Capture the cell that displays the provided text and extract its (X, Y) central coordinate. 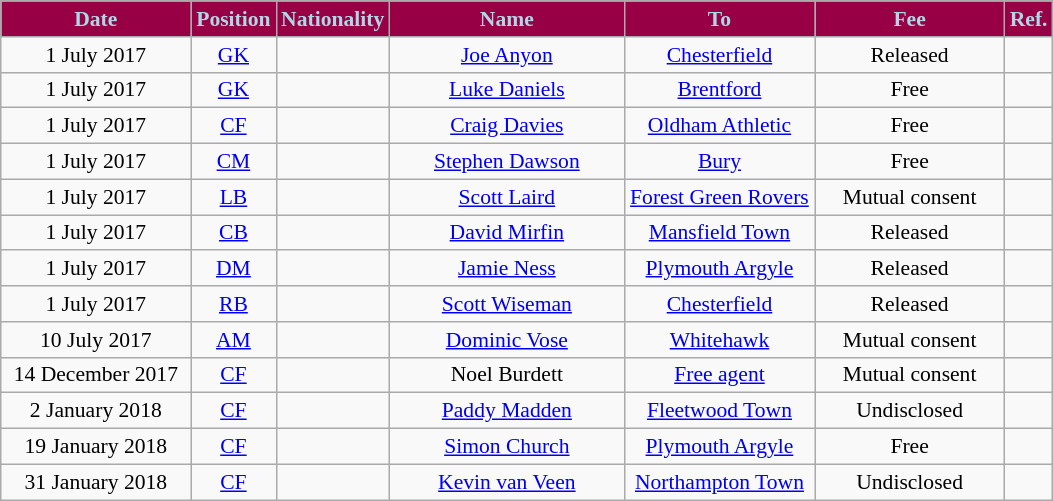
14 December 2017 (96, 375)
Date (96, 19)
Paddy Madden (506, 411)
Brentford (719, 90)
Mansfield Town (719, 233)
2 January 2018 (96, 411)
Bury (719, 162)
Northampton Town (719, 482)
CB (234, 233)
AM (234, 340)
Forest Green Rovers (719, 197)
Nationality (332, 19)
Name (506, 19)
Kevin van Veen (506, 482)
Jamie Ness (506, 269)
Dominic Vose (506, 340)
Simon Church (506, 447)
CM (234, 162)
Joe Anyon (506, 55)
Stephen Dawson (506, 162)
DM (234, 269)
10 July 2017 (96, 340)
Noel Burdett (506, 375)
31 January 2018 (96, 482)
Ref. (1029, 19)
Luke Daniels (506, 90)
David Mirfin (506, 233)
LB (234, 197)
RB (234, 304)
Craig Davies (506, 126)
Scott Laird (506, 197)
19 January 2018 (96, 447)
Free agent (719, 375)
Scott Wiseman (506, 304)
Oldham Athletic (719, 126)
To (719, 19)
Fleetwood Town (719, 411)
Whitehawk (719, 340)
Fee (910, 19)
Position (234, 19)
